Extract the [x, y] coordinate from the center of the cell holding the provided text.  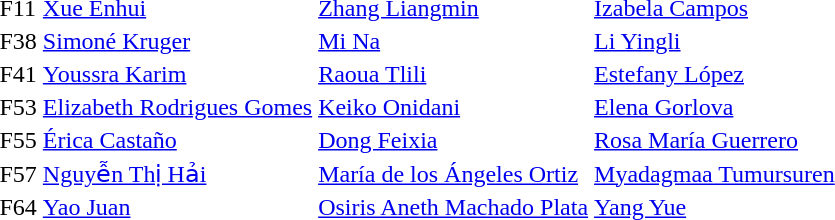
María de los Ángeles Ortiz [454, 174]
Youssra Karim [177, 74]
Raoua Tlili [454, 74]
Nguyễn Thị Hải [177, 174]
Dong Feixia [454, 140]
Mi Na [454, 41]
Elizabeth Rodrigues Gomes [177, 107]
Keiko Onidani [454, 107]
Érica Castaño [177, 140]
Simoné Kruger [177, 41]
